From the cell containing the given text, extract its center point as (X, Y) coordinate. 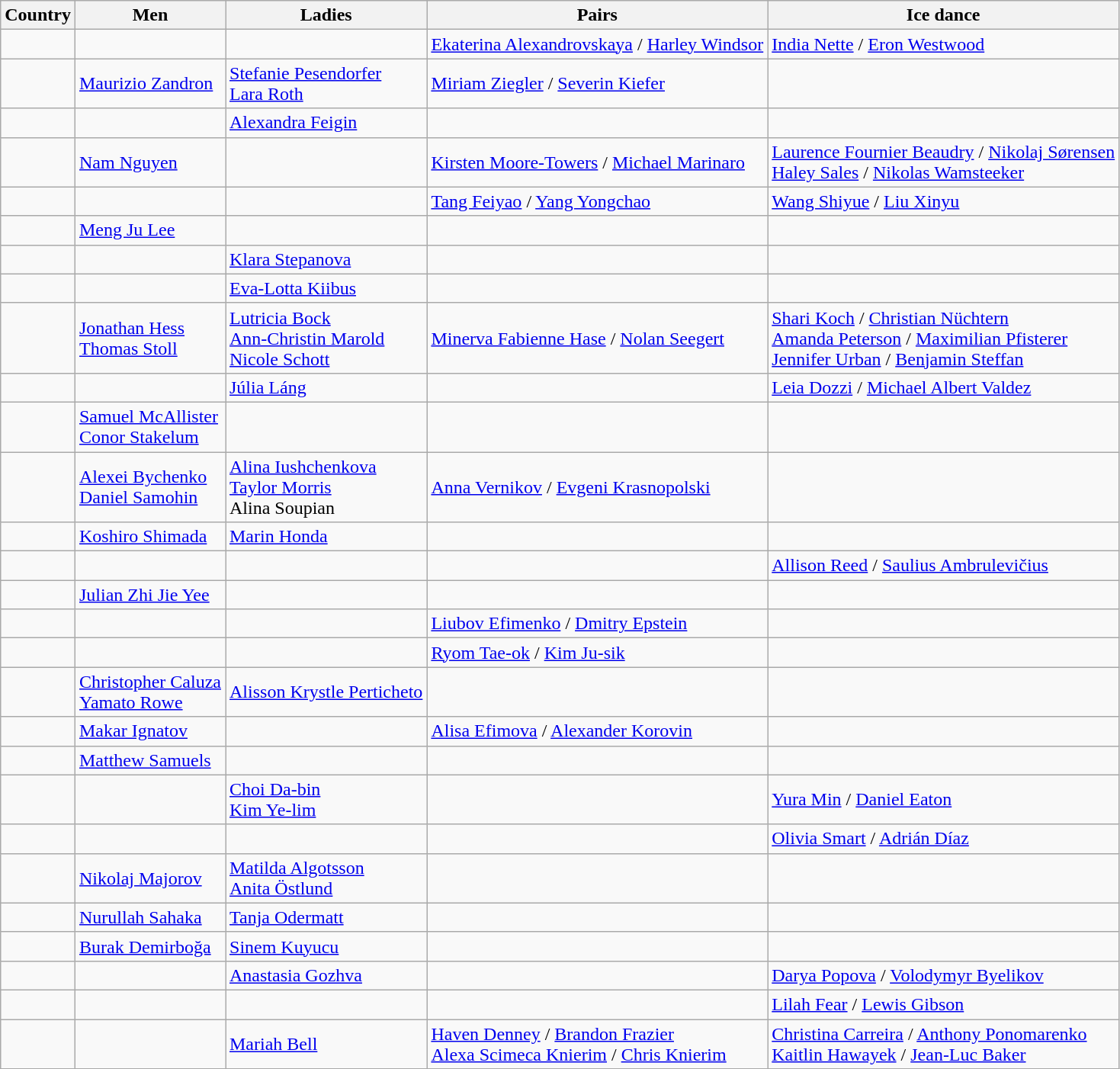
Ryom Tae-ok / Kim Ju-sik (598, 653)
Miriam Ziegler / Severin Kiefer (598, 84)
Allison Reed / Saulius Ambrulevičius (944, 566)
Tanja Odermatt (326, 917)
Ice dance (944, 15)
Ladies (326, 15)
Matthew Samuels (149, 760)
Samuel McAllister Conor Stakelum (149, 427)
Choi Da-bin Kim Ye-lim (326, 799)
Christina Carreira / Anthony Ponomarenko Kaitlin Hawayek / Jean-Luc Baker (944, 1043)
Minerva Fabienne Hase / Nolan Seegert (598, 338)
Burak Demirboğa (149, 946)
Ekaterina Alexandrovskaya / Harley Windsor (598, 44)
Men (149, 15)
Klara Stepanova (326, 259)
Anna Vernikov / Evgeni Krasnopolski (598, 486)
Sinem Kuyucu (326, 946)
Yura Min / Daniel Eaton (944, 799)
Country (38, 15)
Koshiro Shimada (149, 537)
Liubov Efimenko / Dmitry Epstein (598, 624)
Wang Shiyue / Liu Xinyu (944, 201)
Matilda Algotsson Anita Östlund (326, 878)
Laurence Fournier Beaudry / Nikolaj Sørensen Haley Sales / Nikolas Wamsteeker (944, 162)
Marin Honda (326, 537)
Anastasia Gozhva (326, 975)
Tang Feiyao / Yang Yongchao (598, 201)
Nurullah Sahaka (149, 917)
India Nette / Eron Westwood (944, 44)
Nikolaj Majorov (149, 878)
Nam Nguyen (149, 162)
Eva-Lotta Kiibus (326, 288)
Kirsten Moore-Towers / Michael Marinaro (598, 162)
Alina Iushchenkova Taylor Morris Alina Soupian (326, 486)
Meng Ju Lee (149, 230)
Stefanie Pesendorfer Lara Roth (326, 84)
Christopher Caluza Yamato Rowe (149, 692)
Maurizio Zandron (149, 84)
Alisson Krystle Perticheto (326, 692)
Alexandra Feigin (326, 123)
Jonathan Hess Thomas Stoll (149, 338)
Júlia Láng (326, 387)
Olivia Smart / Adrián Díaz (944, 839)
Shari Koch / Christian Nüchtern Amanda Peterson / Maximilian Pfisterer Jennifer Urban / Benjamin Steffan (944, 338)
Mariah Bell (326, 1043)
Leia Dozzi / Michael Albert Valdez (944, 387)
Pairs (598, 15)
Lilah Fear / Lewis Gibson (944, 1004)
Haven Denney / Brandon Frazier Alexa Scimeca Knierim / Chris Knierim (598, 1043)
Alexei Bychenko Daniel Samohin (149, 486)
Alisa Efimova / Alexander Korovin (598, 731)
Julian Zhi Jie Yee (149, 595)
Lutricia Bock Ann-Christin Marold Nicole Schott (326, 338)
Darya Popova / Volodymyr Byelikov (944, 975)
Makar Ignatov (149, 731)
